For the text-containing cell, return its midpoint in (x, y) coordinate format. 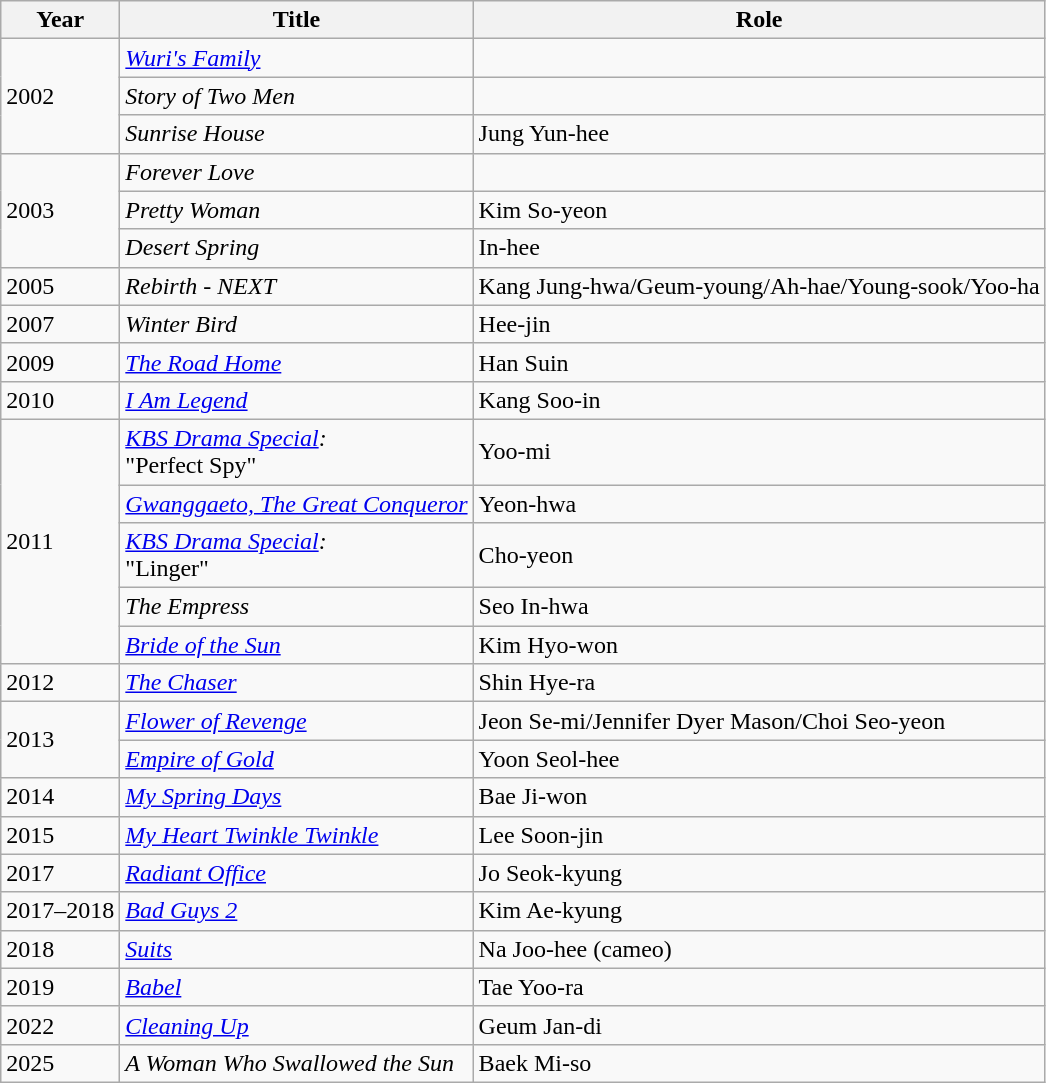
The Empress (296, 607)
Kang Soo-in (759, 400)
Flower of Revenge (296, 721)
Jo Seok-kyung (759, 873)
Lee Soon-jin (759, 835)
Title (296, 20)
2017–2018 (60, 911)
2003 (60, 210)
Winter Bird (296, 324)
Gwanggaeto, The Great Conqueror (296, 503)
Rebirth - NEXT (296, 286)
2019 (60, 987)
Bad Guys 2 (296, 911)
My Spring Days (296, 797)
Cleaning Up (296, 1025)
2002 (60, 96)
Desert Spring (296, 248)
Kim Ae-kyung (759, 911)
Cho-yeon (759, 556)
Jeon Se-mi/Jennifer Dyer Mason/Choi Seo-yeon (759, 721)
Radiant Office (296, 873)
2009 (60, 362)
Bae Ji-won (759, 797)
2014 (60, 797)
Wuri's Family (296, 58)
A Woman Who Swallowed the Sun (296, 1063)
The Chaser (296, 683)
Seo In-hwa (759, 607)
2025 (60, 1063)
Role (759, 20)
Kim So-yeon (759, 210)
I Am Legend (296, 400)
2005 (60, 286)
Han Suin (759, 362)
Na Joo-hee (cameo) (759, 949)
Kim Hyo-won (759, 645)
Suits (296, 949)
Yoon Seol-hee (759, 759)
Shin Hye-ra (759, 683)
Forever Love (296, 172)
Baek Mi-so (759, 1063)
2015 (60, 835)
Yeon-hwa (759, 503)
Babel (296, 987)
Bride of the Sun (296, 645)
Jung Yun-hee (759, 134)
KBS Drama Special:"Linger" (296, 556)
Year (60, 20)
2013 (60, 740)
My Heart Twinkle Twinkle (296, 835)
Kang Jung-hwa/Geum-young/Ah-hae/Young-sook/Yoo-ha (759, 286)
2010 (60, 400)
2018 (60, 949)
Story of Two Men (296, 96)
Yoo-mi (759, 452)
Hee-jin (759, 324)
KBS Drama Special:"Perfect Spy" (296, 452)
2022 (60, 1025)
Tae Yoo-ra (759, 987)
2012 (60, 683)
Pretty Woman (296, 210)
2017 (60, 873)
2011 (60, 541)
The Road Home (296, 362)
2007 (60, 324)
Empire of Gold (296, 759)
In-hee (759, 248)
Geum Jan-di (759, 1025)
Sunrise House (296, 134)
